Determine the (X, Y) coordinate at the center of the cell enclosing the given text.  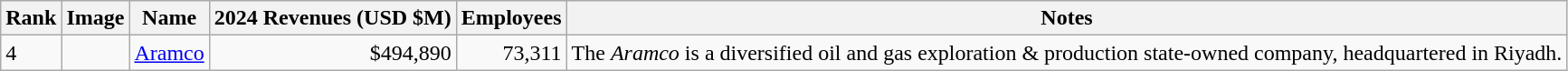
4 (31, 53)
The Aramco is a diversified oil and gas exploration & production state-owned company, headquartered in Riyadh. (1067, 53)
$494,890 (333, 53)
2024 Revenues (USD $M) (333, 18)
Employees (511, 18)
Aramco (169, 53)
Name (169, 18)
73,311 (511, 53)
Image (96, 18)
Notes (1067, 18)
Rank (31, 18)
